Identify which cell holds the provided text, then report its (X, Y) central coordinate. 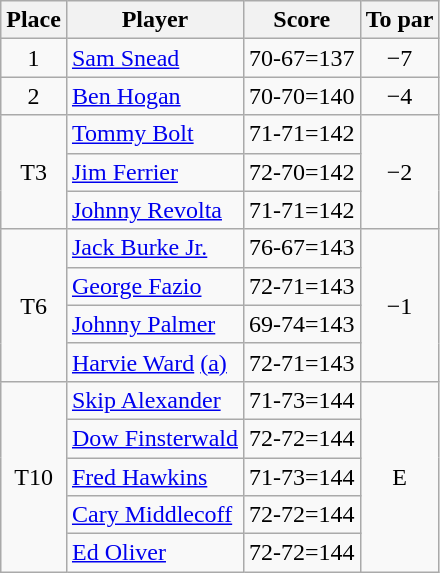
−7 (400, 58)
Dow Finsterwald (154, 438)
George Fazio (154, 286)
Johnny Revolta (154, 210)
T6 (34, 305)
Player (154, 20)
Score (302, 20)
Cary Middlecoff (154, 515)
Skip Alexander (154, 400)
1 (34, 58)
Fred Hawkins (154, 477)
T3 (34, 172)
76-67=143 (302, 248)
70-67=137 (302, 58)
E (400, 476)
2 (34, 96)
−2 (400, 172)
Jim Ferrier (154, 172)
To par (400, 20)
70-70=140 (302, 96)
T10 (34, 476)
Ben Hogan (154, 96)
Place (34, 20)
Ed Oliver (154, 553)
Jack Burke Jr. (154, 248)
−1 (400, 305)
69-74=143 (302, 324)
Sam Snead (154, 58)
Tommy Bolt (154, 134)
−4 (400, 96)
Johnny Palmer (154, 324)
72-70=142 (302, 172)
Harvie Ward (a) (154, 362)
